Extract the (x, y) coordinate from the center of the cell holding the provided text.  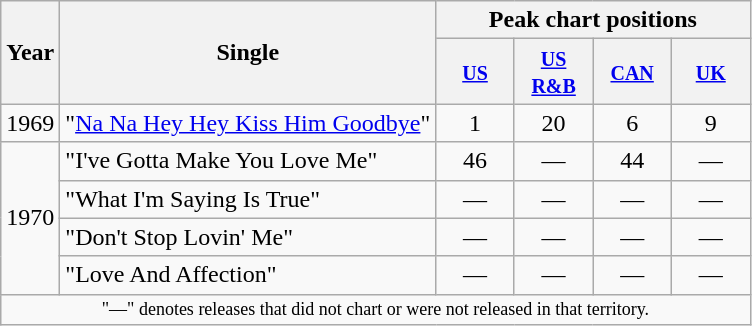
Single (248, 52)
US (476, 72)
CAN (632, 72)
44 (632, 161)
1 (476, 123)
20 (554, 123)
"Don't Stop Lovin' Me" (248, 237)
1970 (30, 218)
"I've Gotta Make You Love Me" (248, 161)
1969 (30, 123)
9 (710, 123)
UK (710, 72)
Year (30, 52)
Peak chart positions (593, 20)
"—" denotes releases that did not chart or were not released in that territory. (376, 310)
46 (476, 161)
"What I'm Saying Is True" (248, 199)
US R&B (554, 72)
6 (632, 123)
"Na Na Hey Hey Kiss Him Goodbye" (248, 123)
"Love And Affection" (248, 275)
